Extract the [x, y] coordinate from the center of the cell holding the provided text.  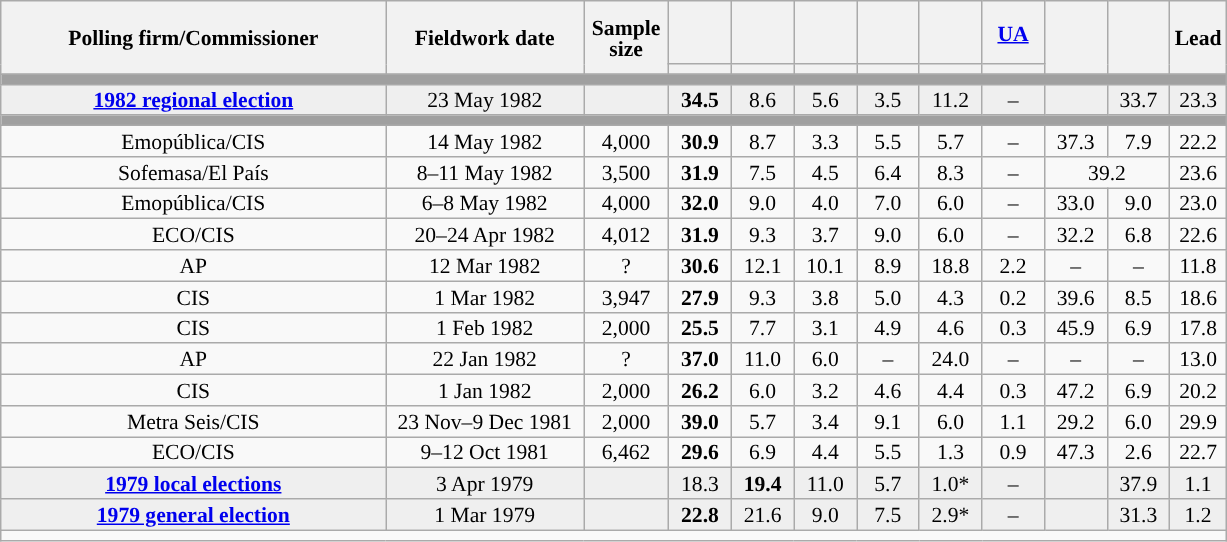
14 May 1982 [485, 142]
Sample size [626, 38]
2.6 [1138, 452]
18.3 [700, 484]
3.2 [826, 390]
3 Apr 1979 [485, 484]
2.9* [950, 514]
8.6 [762, 100]
33.0 [1076, 204]
45.9 [1076, 328]
6,462 [626, 452]
Metra Seis/CIS [194, 422]
UA [1014, 32]
21.6 [762, 514]
8.7 [762, 142]
1.2 [1198, 514]
12 Mar 1982 [485, 266]
8–11 May 1982 [485, 172]
13.0 [1198, 360]
20.2 [1198, 390]
33.7 [1138, 100]
6.4 [888, 172]
39.6 [1076, 296]
22.8 [700, 514]
Fieldwork date [485, 38]
1.3 [950, 452]
37.9 [1138, 484]
47.2 [1076, 390]
8.9 [888, 266]
29.9 [1198, 422]
19.4 [762, 484]
29.6 [700, 452]
39.2 [1106, 172]
22.2 [1198, 142]
5.6 [826, 100]
4.5 [826, 172]
37.3 [1076, 142]
3,500 [626, 172]
22.6 [1198, 234]
18.8 [950, 266]
3.1 [826, 328]
6–8 May 1982 [485, 204]
1 Mar 1982 [485, 296]
23.3 [1198, 100]
1 Jan 1982 [485, 390]
3.4 [826, 422]
10.1 [826, 266]
1979 local elections [194, 484]
32.2 [1076, 234]
8.3 [950, 172]
30.9 [700, 142]
17.8 [1198, 328]
4.0 [826, 204]
18.6 [1198, 296]
2.2 [1014, 266]
3.7 [826, 234]
3,947 [626, 296]
11.2 [950, 100]
37.0 [700, 360]
23 May 1982 [485, 100]
5.0 [888, 296]
Polling firm/Commissioner [194, 38]
1.0* [950, 484]
30.6 [700, 266]
9.1 [888, 422]
24.0 [950, 360]
0.2 [1014, 296]
39.0 [700, 422]
22 Jan 1982 [485, 360]
34.5 [700, 100]
23.0 [1198, 204]
6.8 [1138, 234]
4.9 [888, 328]
Lead [1198, 38]
20–24 Apr 1982 [485, 234]
7.0 [888, 204]
7.7 [762, 328]
0.9 [1014, 452]
7.9 [1138, 142]
25.5 [700, 328]
31.3 [1138, 514]
1 Feb 1982 [485, 328]
1979 general election [194, 514]
1982 regional election [194, 100]
8.5 [1138, 296]
3.5 [888, 100]
3.3 [826, 142]
47.3 [1076, 452]
9–12 Oct 1981 [485, 452]
26.2 [700, 390]
12.1 [762, 266]
4,012 [626, 234]
1 Mar 1979 [485, 514]
32.0 [700, 204]
27.9 [700, 296]
23 Nov–9 Dec 1981 [485, 422]
22.7 [1198, 452]
11.8 [1198, 266]
29.2 [1076, 422]
Sofemasa/El País [194, 172]
3.8 [826, 296]
4.3 [950, 296]
23.6 [1198, 172]
